Search for the cell housing the specified text and yield its [x, y] center coordinate. 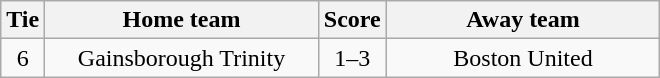
Score [352, 20]
1–3 [352, 58]
Boston United [523, 58]
Away team [523, 20]
Home team [182, 20]
Gainsborough Trinity [182, 58]
Tie [23, 20]
6 [23, 58]
